For the text-containing cell, return its midpoint in (x, y) coordinate format. 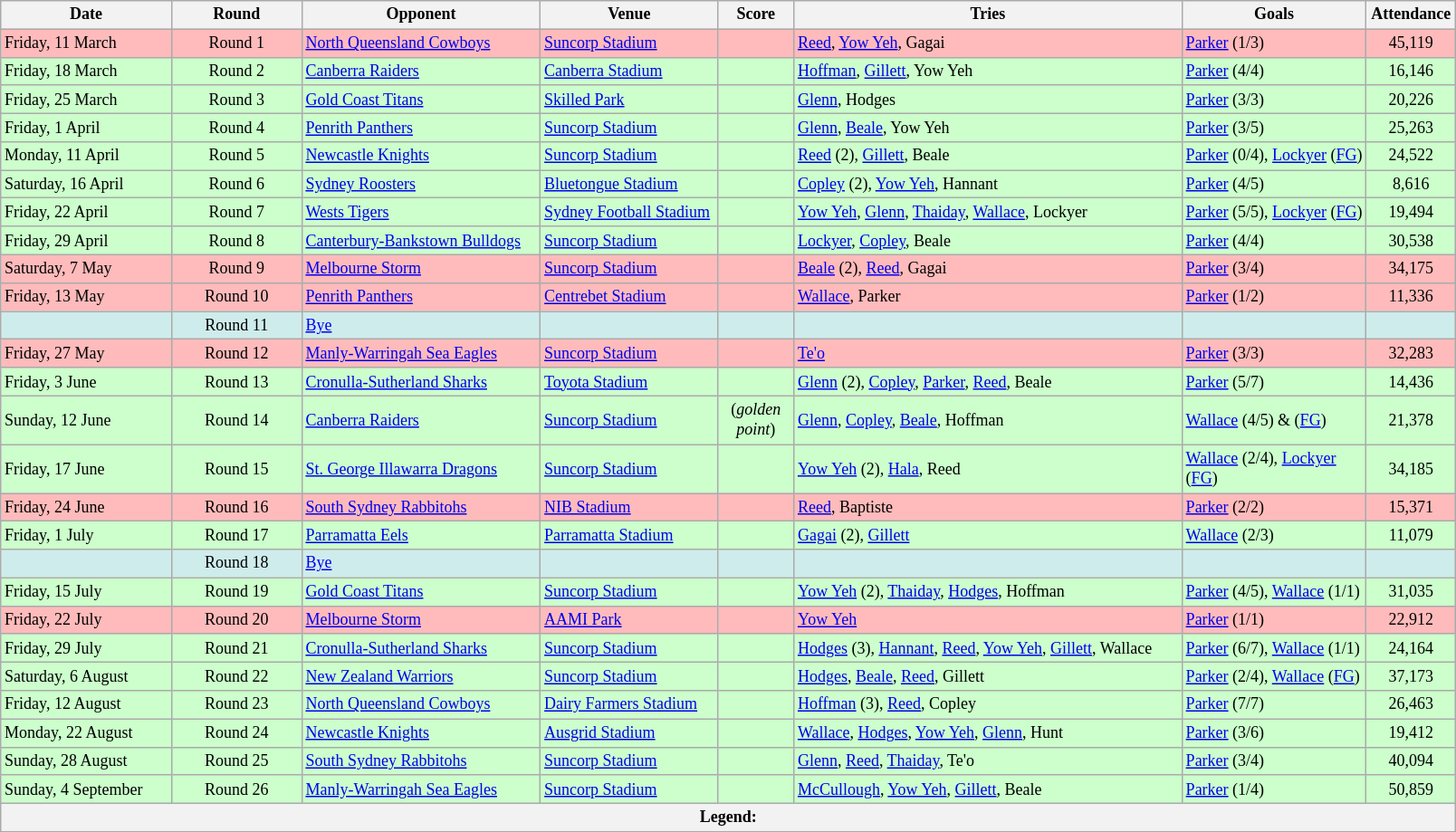
Hodges (3), Hannant, Reed, Yow Yeh, Gillett, Wallace (989, 648)
Glenn, Beale, Yow Yeh (989, 127)
Hoffman, Gillett, Yow Yeh (989, 71)
Friday, 13 May (87, 297)
Round 20 (236, 619)
Round 10 (236, 297)
Wallace (4/5) & (FG) (1274, 420)
Sunday, 4 September (87, 789)
St. George Illawarra Dragons (421, 469)
Sydney Football Stadium (629, 212)
Friday, 17 June (87, 469)
NIB Stadium (629, 507)
Parker (1/1) (1274, 619)
(golden point) (756, 420)
Centrebet Stadium (629, 297)
34,175 (1411, 268)
Glenn, Reed, Thaiday, Te'o (989, 760)
Monday, 22 August (87, 733)
34,185 (1411, 469)
Sunday, 28 August (87, 760)
Round 26 (236, 789)
Saturday, 16 April (87, 185)
Wallace (2/4), Lockyer (FG) (1274, 469)
Copley (2), Yow Yeh, Hannant (989, 185)
Parramatta Eels (421, 536)
Round 11 (236, 326)
Yow Yeh (2), Hala, Reed (989, 469)
25,263 (1411, 127)
Round 22 (236, 677)
Hoffman (3), Reed, Copley (989, 704)
22,912 (1411, 619)
Parker (0/4), Lockyer (FG) (1274, 156)
Goals (1274, 14)
Round 1 (236, 43)
Round 24 (236, 733)
Round 16 (236, 507)
Friday, 18 March (87, 71)
19,412 (1411, 733)
Attendance (1411, 14)
Tries (989, 14)
New Zealand Warriors (421, 677)
Parker (2/2) (1274, 507)
Round (236, 14)
Canberra Stadium (629, 71)
30,538 (1411, 241)
Round 12 (236, 353)
Sunday, 12 June (87, 420)
Round 23 (236, 704)
Parker (5/7) (1274, 382)
11,336 (1411, 297)
Glenn, Hodges (989, 100)
8,616 (1411, 185)
15,371 (1411, 507)
Friday, 27 May (87, 353)
Date (87, 14)
Round 13 (236, 382)
Round 2 (236, 71)
Parker (1/3) (1274, 43)
31,035 (1411, 592)
Reed (2), Gillett, Beale (989, 156)
40,094 (1411, 760)
Yow Yeh (2), Thaiday, Hodges, Hoffman (989, 592)
Skilled Park (629, 100)
Round 6 (236, 185)
Parker (1/2) (1274, 297)
Yow Yeh, Glenn, Thaiday, Wallace, Lockyer (989, 212)
Round 14 (236, 420)
Wests Tigers (421, 212)
Ausgrid Stadium (629, 733)
Round 19 (236, 592)
Bluetongue Stadium (629, 185)
Friday, 25 March (87, 100)
Friday, 29 April (87, 241)
AAMI Park (629, 619)
Round 4 (236, 127)
Parker (3/5) (1274, 127)
19,494 (1411, 212)
Parker (6/7), Wallace (1/1) (1274, 648)
24,522 (1411, 156)
20,226 (1411, 100)
Wallace, Hodges, Yow Yeh, Glenn, Hunt (989, 733)
Friday, 11 March (87, 43)
Hodges, Beale, Reed, Gillett (989, 677)
Legend: (728, 817)
21,378 (1411, 420)
Saturday, 6 August (87, 677)
Saturday, 7 May (87, 268)
Parker (7/7) (1274, 704)
37,173 (1411, 677)
11,079 (1411, 536)
Dairy Farmers Stadium (629, 704)
Score (756, 14)
Reed, Yow Yeh, Gagai (989, 43)
50,859 (1411, 789)
Wallace (2/3) (1274, 536)
Round 21 (236, 648)
Parker (3/6) (1274, 733)
Round 5 (236, 156)
Round 9 (236, 268)
Round 7 (236, 212)
Parker (2/4), Wallace (FG) (1274, 677)
45,119 (1411, 43)
Parker (4/5), Wallace (1/1) (1274, 592)
Friday, 12 August (87, 704)
Round 15 (236, 469)
32,283 (1411, 353)
Opponent (421, 14)
Round 18 (236, 563)
Te'o (989, 353)
Beale (2), Reed, Gagai (989, 268)
Round 17 (236, 536)
Friday, 3 June (87, 382)
Parker (4/5) (1274, 185)
Parker (5/5), Lockyer (FG) (1274, 212)
Friday, 15 July (87, 592)
Wallace, Parker (989, 297)
Round 3 (236, 100)
Parker (1/4) (1274, 789)
Friday, 22 April (87, 212)
McCullough, Yow Yeh, Gillett, Beale (989, 789)
Yow Yeh (989, 619)
Round 25 (236, 760)
Friday, 24 June (87, 507)
Sydney Roosters (421, 185)
Monday, 11 April (87, 156)
Glenn (2), Copley, Parker, Reed, Beale (989, 382)
Lockyer, Copley, Beale (989, 241)
24,164 (1411, 648)
Friday, 1 July (87, 536)
Toyota Stadium (629, 382)
Reed, Baptiste (989, 507)
Parramatta Stadium (629, 536)
Friday, 29 July (87, 648)
Canterbury-Bankstown Bulldogs (421, 241)
Glenn, Copley, Beale, Hoffman (989, 420)
16,146 (1411, 71)
Friday, 22 July (87, 619)
14,436 (1411, 382)
Friday, 1 April (87, 127)
26,463 (1411, 704)
Venue (629, 14)
Gagai (2), Gillett (989, 536)
Round 8 (236, 241)
